Search for the cell housing the specified text and yield its [x, y] center coordinate. 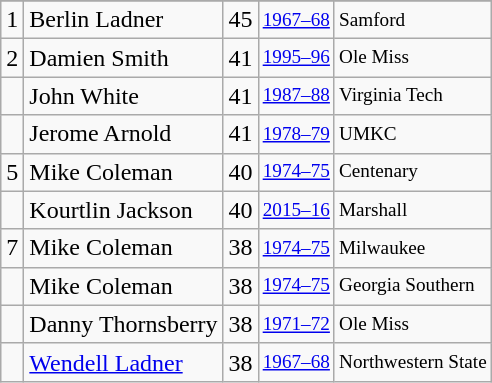
1995–96 [296, 58]
Damien Smith [124, 58]
Kourtlin Jackson [124, 210]
Virginia Tech [412, 96]
John White [124, 96]
Samford [412, 20]
Northwestern State [412, 362]
45 [240, 20]
2 [12, 58]
5 [12, 172]
Jerome Arnold [124, 134]
2015–16 [296, 210]
7 [12, 248]
UMKC [412, 134]
1987–88 [296, 96]
Danny Thornsberry [124, 324]
1978–79 [296, 134]
Milwaukee [412, 248]
Wendell Ladner [124, 362]
Centenary [412, 172]
Marshall [412, 210]
Georgia Southern [412, 286]
1 [12, 20]
1971–72 [296, 324]
Berlin Ladner [124, 20]
